Scan for the cell matching the given text and deliver its [X, Y] coordinate at center. 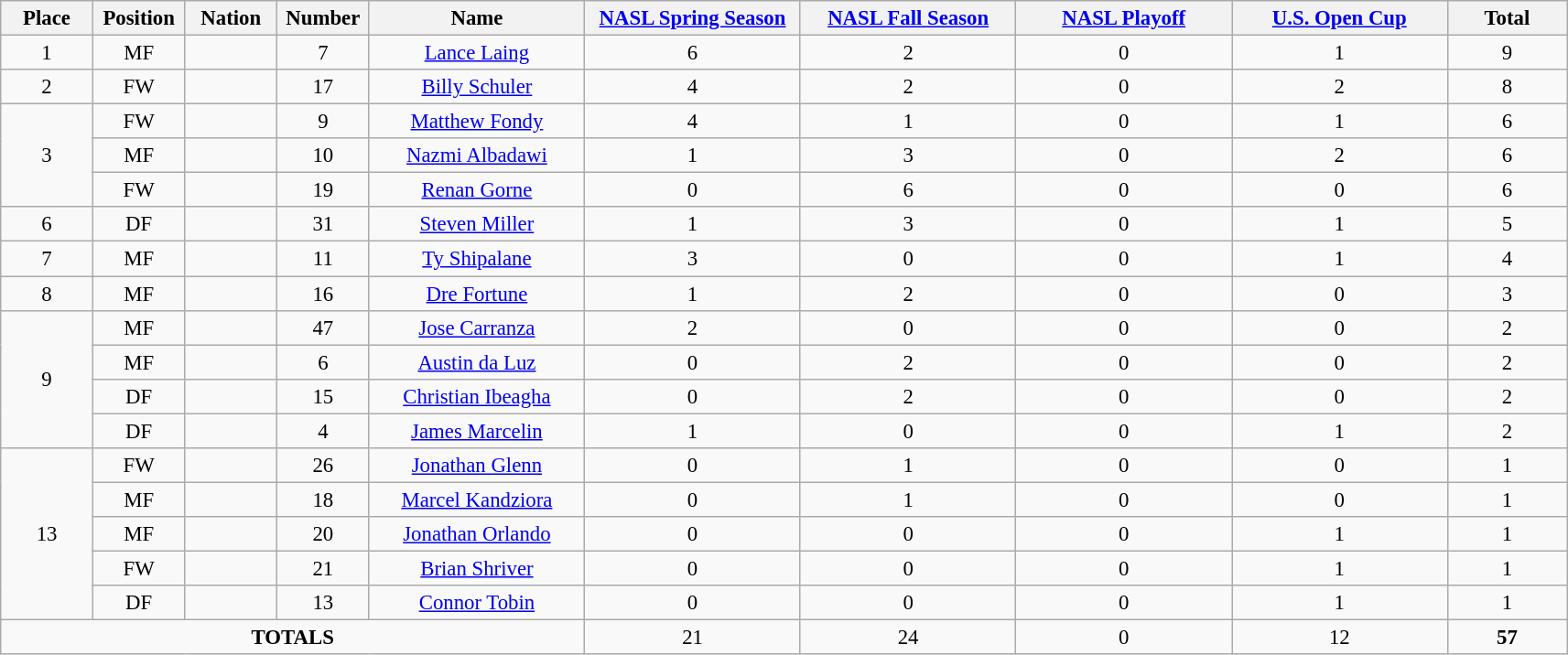
12 [1340, 638]
31 [324, 224]
10 [324, 156]
26 [324, 466]
Place [48, 18]
James Marcelin [477, 431]
Renan Gorne [477, 190]
Dre Fortune [477, 294]
NASL Fall Season [908, 18]
Christian Ibeagha [477, 396]
5 [1507, 224]
Brian Shriver [477, 568]
U.S. Open Cup [1340, 18]
TOTALS [293, 638]
Nation [231, 18]
Jose Carranza [477, 327]
NASL Playoff [1124, 18]
Steven Miller [477, 224]
47 [324, 327]
57 [1507, 638]
24 [908, 638]
16 [324, 294]
19 [324, 190]
Jonathan Glenn [477, 466]
NASL Spring Season [693, 18]
Position [139, 18]
Marcel Kandziora [477, 499]
Name [477, 18]
Nazmi Albadawi [477, 156]
Number [324, 18]
Total [1507, 18]
11 [324, 259]
18 [324, 499]
20 [324, 534]
Lance Laing [477, 53]
Austin da Luz [477, 362]
15 [324, 396]
Billy Schuler [477, 87]
Ty Shipalane [477, 259]
17 [324, 87]
Matthew Fondy [477, 122]
Jonathan Orlando [477, 534]
Connor Tobin [477, 603]
